Locate the cell with the specified text and output its [x, y] center coordinate. 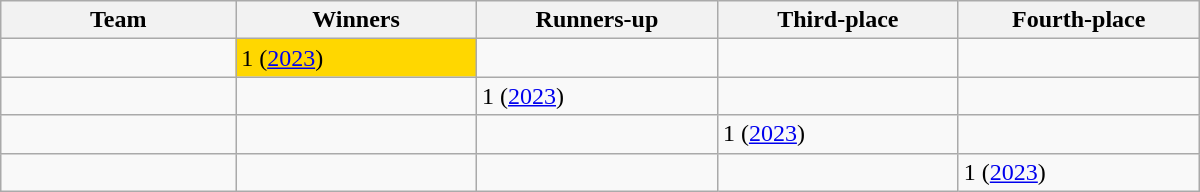
Third-place [838, 20]
Fourth-place [1078, 20]
Winners [356, 20]
Runners-up [598, 20]
Team [118, 20]
